Locate the cell with the specified text and output its (X, Y) center coordinate. 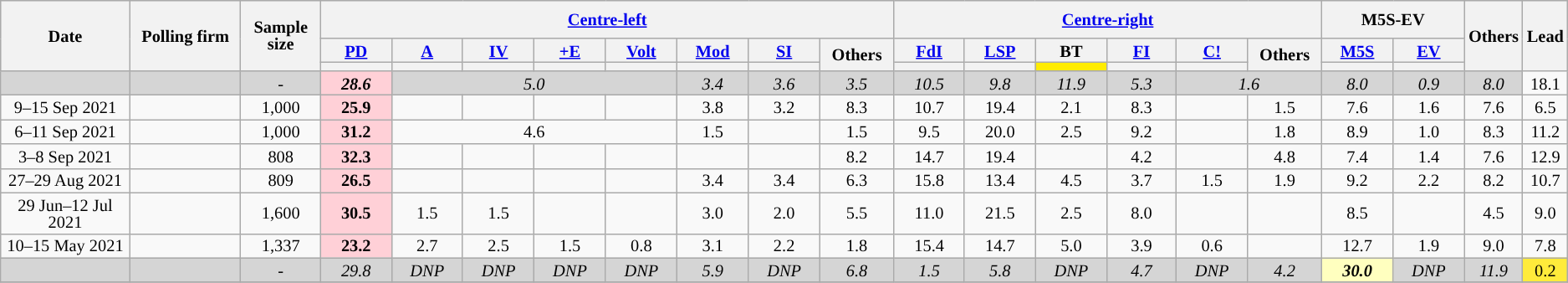
21.5 (1000, 213)
3.1 (712, 246)
10–15 May 2021 (65, 246)
4.6 (534, 131)
0.9 (1428, 82)
SI (784, 50)
LSP (1000, 50)
31.2 (356, 131)
0.2 (1545, 270)
8.5 (1356, 213)
C! (1211, 50)
4.7 (1142, 270)
Lead (1545, 35)
5.8 (1000, 270)
6.8 (856, 270)
1.0 (1428, 131)
7.4 (1356, 156)
Date (65, 35)
3–8 Sep 2021 (65, 156)
5.9 (712, 270)
25.9 (356, 107)
Centre-right (1108, 18)
30.0 (1356, 270)
FdI (930, 50)
18.1 (1545, 82)
808 (281, 156)
32.3 (356, 156)
20.0 (1000, 131)
A (426, 50)
Mod (712, 50)
M5S-EV (1393, 18)
M5S (1356, 50)
3.2 (784, 107)
1,600 (281, 213)
12.7 (1356, 246)
FI (1142, 50)
6–11 Sep 2021 (65, 131)
809 (281, 181)
11.0 (930, 213)
7.8 (1545, 246)
3.9 (1142, 246)
3.7 (1142, 181)
3.5 (856, 82)
11.2 (1545, 131)
5.3 (1142, 82)
0.8 (641, 246)
2.0 (784, 213)
15.8 (930, 181)
29.8 (356, 270)
9–15 Sep 2021 (65, 107)
9.8 (1000, 82)
3.6 (784, 82)
8.9 (1356, 131)
EV (1428, 50)
10.5 (930, 82)
2.1 (1070, 107)
1,337 (281, 246)
13.4 (1000, 181)
+E (570, 50)
9.5 (930, 131)
26.5 (356, 181)
4.8 (1285, 156)
1.4 (1428, 156)
Sample size (281, 35)
28.6 (356, 82)
15.4 (930, 246)
BT (1070, 50)
5.5 (856, 213)
Volt (641, 50)
12.9 (1545, 156)
6.3 (856, 181)
23.2 (356, 246)
Centre-left (607, 18)
29 Jun–12 Jul 2021 (65, 213)
2.7 (426, 246)
3.0 (712, 213)
27–29 Aug 2021 (65, 181)
IV (498, 50)
0.6 (1211, 246)
3.8 (712, 107)
PD (356, 50)
Polling firm (186, 35)
30.5 (356, 213)
6.5 (1545, 107)
